Capture the cell that displays the provided text and extract its [X, Y] central coordinate. 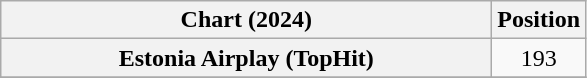
Chart (2024) [246, 20]
Estonia Airplay (TopHit) [246, 58]
193 [539, 58]
Position [539, 20]
